Capture the cell that displays the provided text and extract its [x, y] central coordinate. 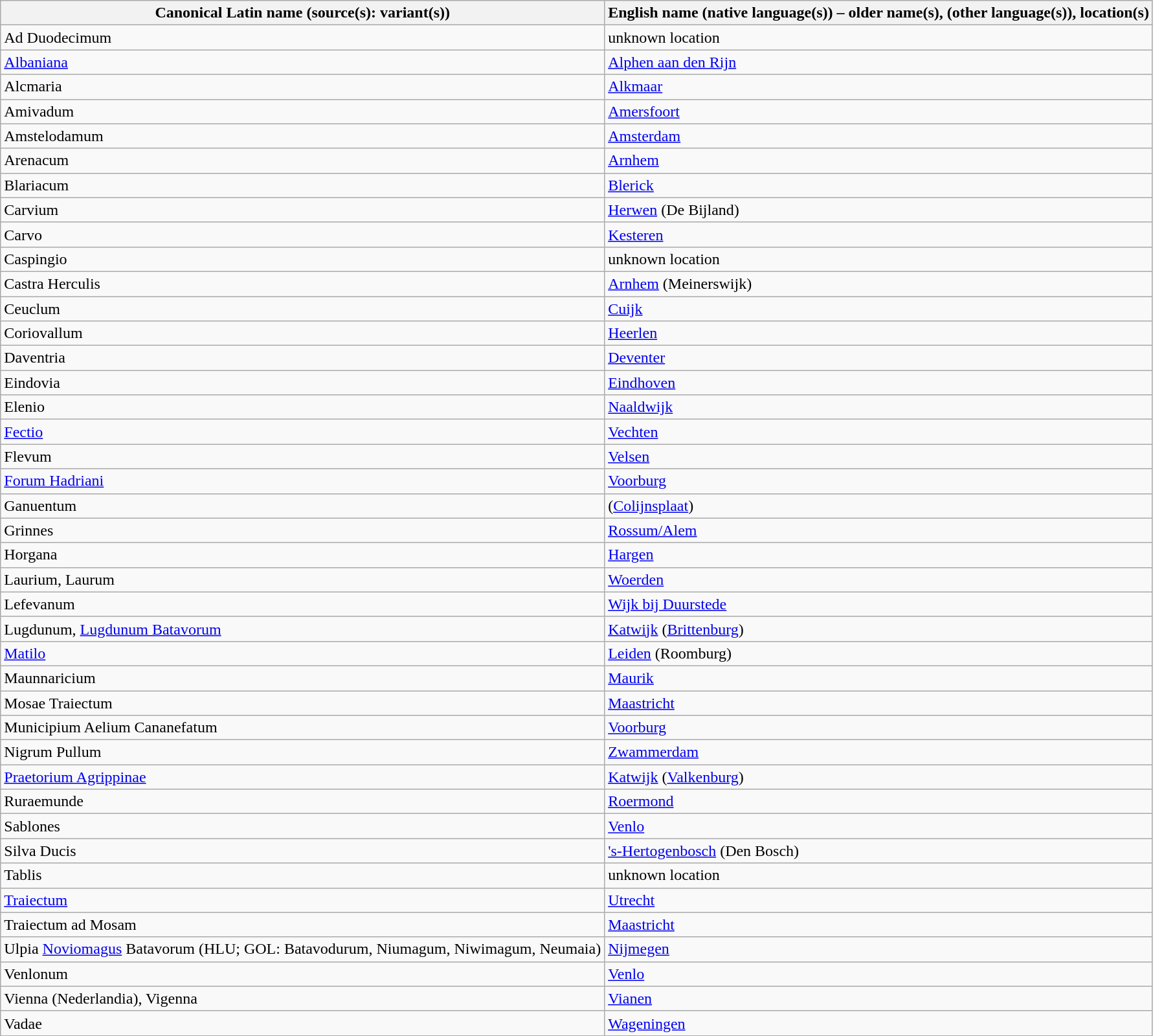
Blerick [879, 185]
Velsen [879, 456]
Vienna (Nederlandia), Vigenna [303, 998]
Carvium [303, 210]
Ganuentum [303, 506]
Venlonum [303, 974]
Wijk bij Duurstede [879, 604]
Rossum/Alem [879, 530]
Albaniana [303, 62]
Matilo [303, 653]
Woerden [879, 580]
Coriovallum [303, 333]
Katwijk (Valkenburg) [879, 777]
Alphen aan den Rijn [879, 62]
Heerlen [879, 333]
Blariacum [303, 185]
Kesteren [879, 234]
Municipium Aelium Cananefatum [303, 728]
Arnhem [879, 161]
Lefevanum [303, 604]
Herwen (De Bijland) [879, 210]
Ruraemunde [303, 802]
Forum Hadriani [303, 481]
Ad Duodecimum [303, 38]
Ceuclum [303, 309]
English name (native language(s)) – older name(s), (other language(s)), location(s) [879, 13]
Hargen [879, 555]
Traiectum [303, 900]
Silva Ducis [303, 851]
Castra Herculis [303, 284]
Elenio [303, 407]
Lugdunum, Lugdunum Batavorum [303, 629]
(Colijnsplaat) [879, 506]
Maurik [879, 678]
Grinnes [303, 530]
Arenacum [303, 161]
Praetorium Agrippinae [303, 777]
Alkmaar [879, 87]
Katwijk (Brittenburg) [879, 629]
Daventria [303, 358]
Laurium, Laurum [303, 580]
Amivadum [303, 111]
Nijmegen [879, 949]
Leiden (Roomburg) [879, 653]
Roermond [879, 802]
Amersfoort [879, 111]
Carvo [303, 234]
's-Hertogenbosch (Den Bosch) [879, 851]
Zwammerdam [879, 752]
Fectio [303, 432]
Alcmaria [303, 87]
Eindovia [303, 383]
Vechten [879, 432]
Ulpia Noviomagus Batavorum (HLU; GOL: Batavodurum, Niumagum, Niwimagum, Neumaia) [303, 949]
Flevum [303, 456]
Caspingio [303, 259]
Utrecht [879, 900]
Horgana [303, 555]
Arnhem (Meinerswijk) [879, 284]
Amsterdam [879, 136]
Nigrum Pullum [303, 752]
Vianen [879, 998]
Deventer [879, 358]
Cuijk [879, 309]
Maunnaricium [303, 678]
Wageningen [879, 1023]
Mosae Traiectum [303, 703]
Amstelodamum [303, 136]
Canonical Latin name (source(s): variant(s)) [303, 13]
Eindhoven [879, 383]
Sablones [303, 826]
Tablis [303, 875]
Vadae [303, 1023]
Naaldwijk [879, 407]
Traiectum ad Mosam [303, 925]
